Scan for the cell matching the given text and deliver its [X, Y] coordinate at center. 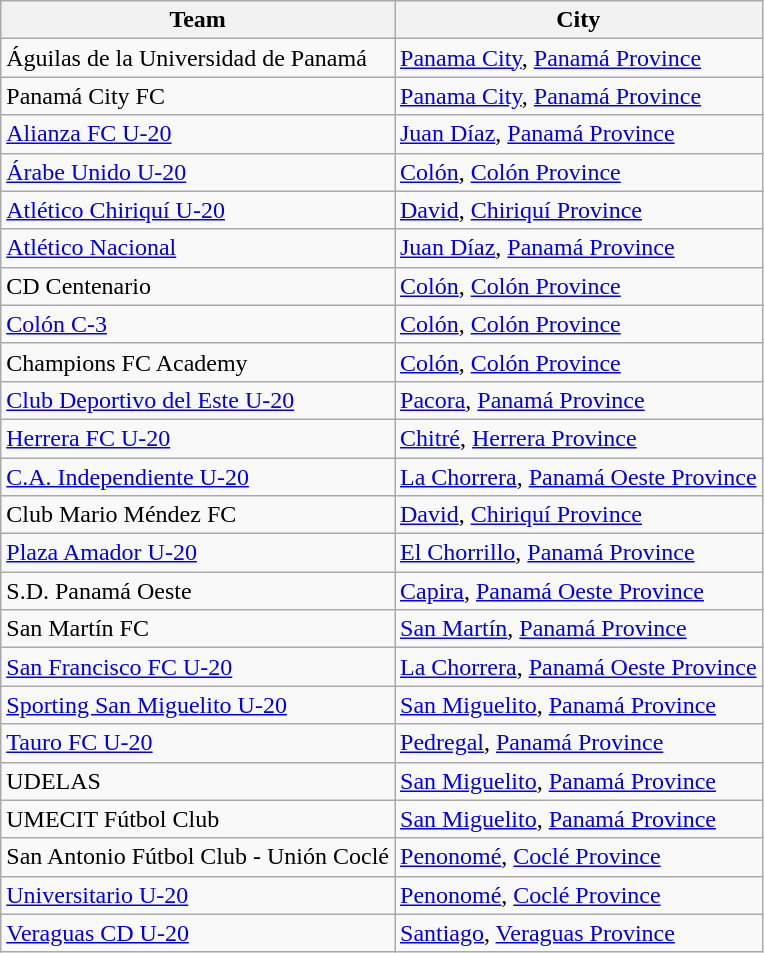
Veraguas CD U-20 [198, 933]
San Francisco FC U-20 [198, 667]
Santiago, Veraguas Province [578, 933]
Sporting San Miguelito U-20 [198, 705]
City [578, 20]
San Martín FC [198, 629]
Atlético Nacional [198, 248]
UDELAS [198, 781]
Universitario U-20 [198, 895]
Panamá City FC [198, 96]
Pedregal, Panamá Province [578, 743]
Herrera FC U-20 [198, 438]
Capira, Panamá Oeste Province [578, 591]
Colón C-3 [198, 324]
Árabe Unido U-20 [198, 172]
Champions FC Academy [198, 362]
Pacora, Panamá Province [578, 400]
Águilas de la Universidad de Panamá [198, 58]
CD Centenario [198, 286]
Atlético Chiriquí U-20 [198, 210]
San Antonio Fútbol Club - Unión Coclé [198, 857]
San Martín, Panamá Province [578, 629]
Team [198, 20]
Tauro FC U-20 [198, 743]
El Chorrillo, Panamá Province [578, 553]
S.D. Panamá Oeste [198, 591]
Plaza Amador U-20 [198, 553]
Club Deportivo del Este U-20 [198, 400]
C.A. Independiente U-20 [198, 477]
UMECIT Fútbol Club [198, 819]
Chitré, Herrera Province [578, 438]
Club Mario Méndez FC [198, 515]
Alianza FC U-20 [198, 134]
